Find where the given text appears and provide that cell's center as (x, y) coordinate. 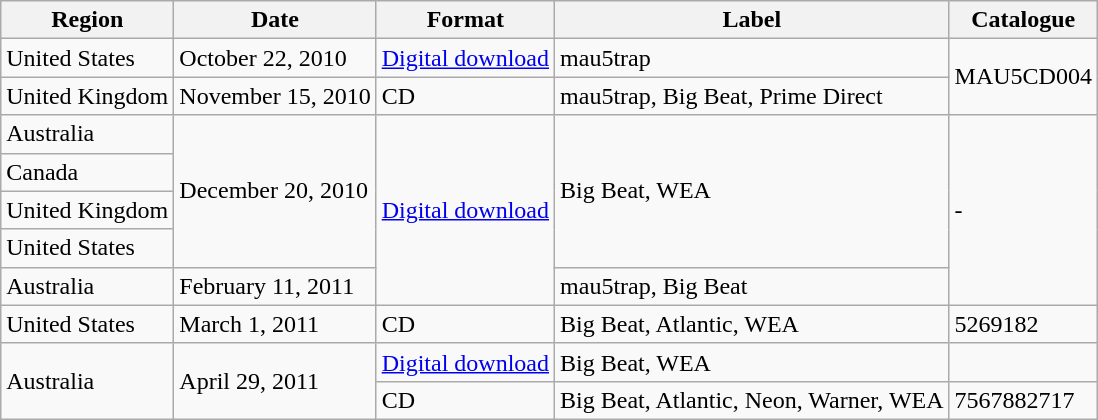
Format (465, 20)
October 22, 2010 (275, 58)
December 20, 2010 (275, 191)
Label (752, 20)
5269182 (1023, 324)
Big Beat, Atlantic, WEA (752, 324)
MAU5CD004 (1023, 77)
mau5trap, Big Beat (752, 286)
7567882717 (1023, 400)
Catalogue (1023, 20)
February 11, 2011 (275, 286)
Big Beat, Atlantic, Neon, Warner, WEA (752, 400)
April 29, 2011 (275, 381)
Region (88, 20)
mau5trap, Big Beat, Prime Direct (752, 96)
Canada (88, 172)
mau5trap (752, 58)
Date (275, 20)
November 15, 2010 (275, 96)
March 1, 2011 (275, 324)
- (1023, 210)
